Provide the [X, Y] coordinate of the cell's center where the given text is located.  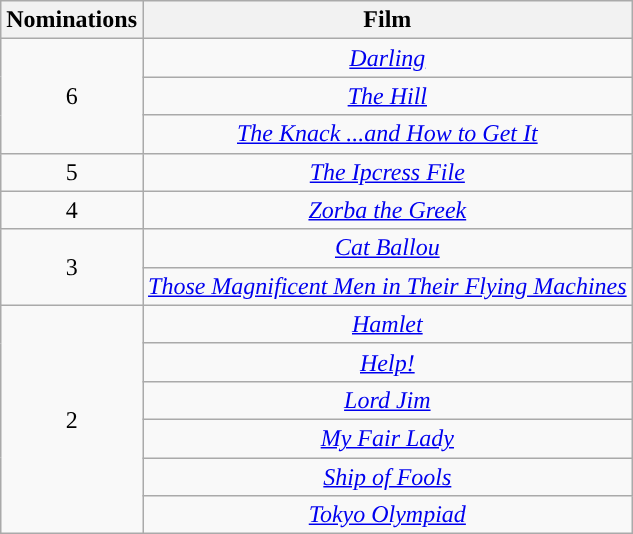
Those Magnificent Men in Their Flying Machines [387, 286]
3 [72, 267]
2 [72, 419]
Help! [387, 362]
My Fair Lady [387, 438]
Nominations [72, 20]
6 [72, 96]
Film [387, 20]
Cat Ballou [387, 248]
Ship of Fools [387, 477]
5 [72, 172]
The Knack ...and How to Get It [387, 134]
Hamlet [387, 324]
Tokyo Olympiad [387, 515]
The Ipcress File [387, 172]
4 [72, 210]
Darling [387, 58]
Zorba the Greek [387, 210]
Lord Jim [387, 400]
The Hill [387, 96]
